Extract the [x, y] coordinate from the center of the cell holding the provided text.  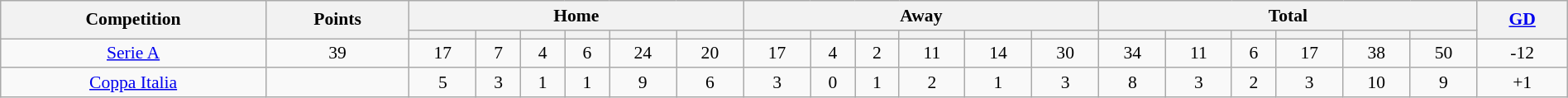
Home [576, 16]
Coppa Italia [134, 82]
38 [1376, 53]
20 [710, 53]
24 [643, 53]
30 [1065, 53]
Competition [134, 20]
10 [1376, 82]
34 [1133, 53]
5 [443, 82]
39 [337, 53]
14 [997, 53]
7 [499, 53]
0 [833, 82]
50 [1444, 53]
Away [921, 16]
Serie A [134, 53]
8 [1133, 82]
Total [1288, 16]
-12 [1522, 53]
+1 [1522, 82]
Points [337, 20]
GD [1522, 20]
